Search for the cell housing the specified text and yield its (X, Y) center coordinate. 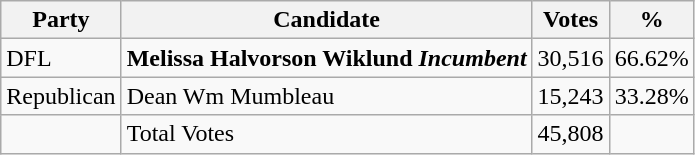
Total Votes (326, 134)
33.28% (652, 96)
Candidate (326, 20)
15,243 (570, 96)
Party (61, 20)
DFL (61, 58)
45,808 (570, 134)
Melissa Halvorson Wiklund Incumbent (326, 58)
Republican (61, 96)
66.62% (652, 58)
Votes (570, 20)
Dean Wm Mumbleau (326, 96)
30,516 (570, 58)
% (652, 20)
